Scan for the cell matching the given text and deliver its [x, y] coordinate at center. 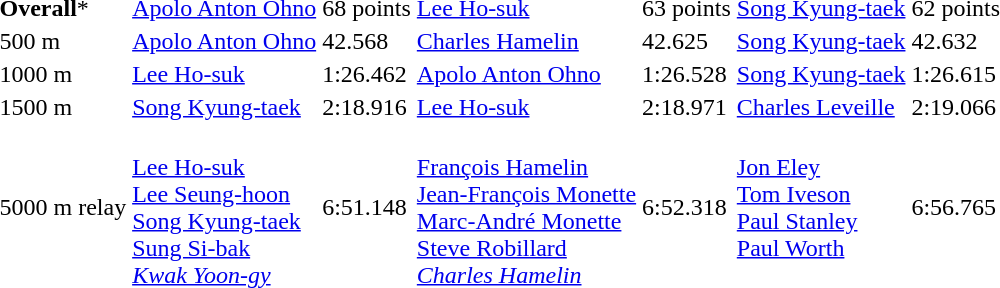
42.568 [367, 41]
2:18.971 [687, 107]
42.625 [687, 41]
2:18.916 [367, 107]
Charles Hamelin [526, 41]
Charles Leveille [821, 107]
1:26.462 [367, 74]
1:26.528 [687, 74]
